From the cell containing the given text, extract its center point as (X, Y) coordinate. 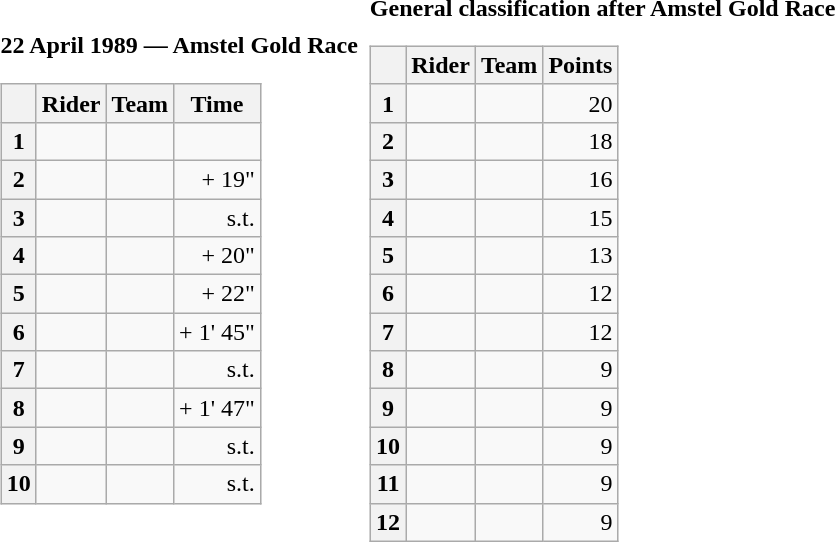
20 (580, 103)
+ 1' 47" (218, 408)
+ 1' 45" (218, 332)
Points (580, 65)
Time (218, 103)
11 (388, 484)
13 (580, 256)
18 (580, 141)
+ 20" (218, 256)
+ 22" (218, 294)
15 (580, 217)
+ 19" (218, 179)
16 (580, 179)
